Output the [X, Y] coordinate of the center of the cell containing the given text.  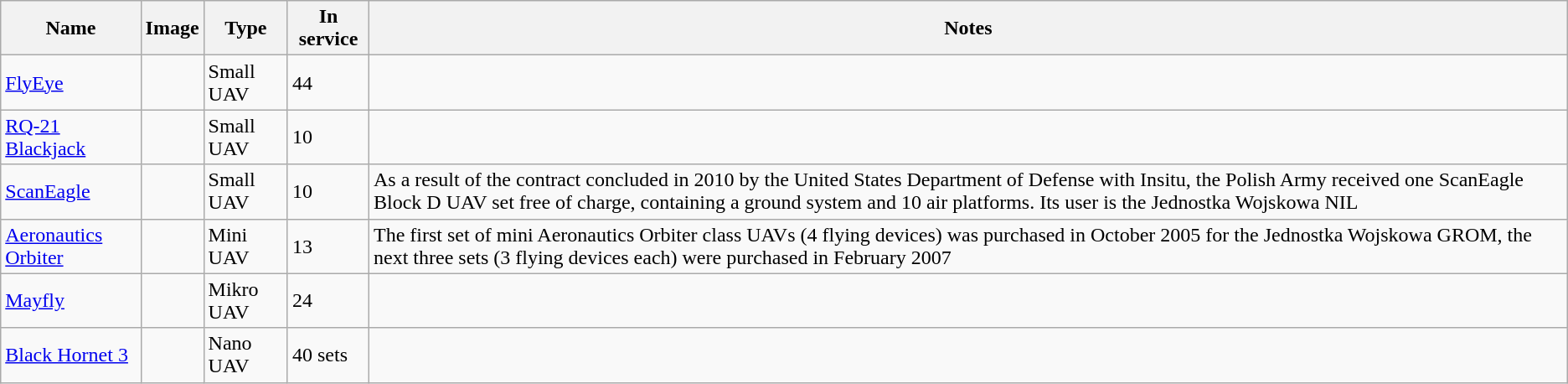
Mini UAV [245, 246]
RQ-21 Blackjack [70, 138]
Nano UAV [245, 355]
Aeronautics Orbiter [70, 246]
Type [245, 29]
40 sets [328, 355]
Name [70, 29]
Image [173, 29]
Mikro UAV [245, 300]
13 [328, 246]
44 [328, 82]
Mayfly [70, 300]
Notes [968, 29]
In service [328, 29]
ScanEagle [70, 191]
24 [328, 300]
Black Hornet 3 [70, 355]
FlyEye [70, 82]
